Return [x, y] of the center of cell containing provided text 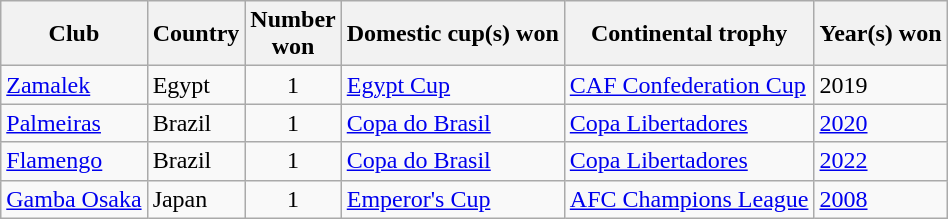
Flamengo [74, 161]
Emperor's Cup [452, 199]
Continental trophy [689, 34]
CAF Confederation Cup [689, 85]
Year(s) won [880, 34]
Club [74, 34]
Country [196, 34]
2020 [880, 123]
AFC Champions League [689, 199]
2022 [880, 161]
Numberwon [293, 34]
Egypt [196, 85]
2019 [880, 85]
Zamalek [74, 85]
Gamba Osaka [74, 199]
Japan [196, 199]
Domestic cup(s) won [452, 34]
Egypt Cup [452, 85]
2008 [880, 199]
Palmeiras [74, 123]
